Locate the cell with the specified text and output its (x, y) center coordinate. 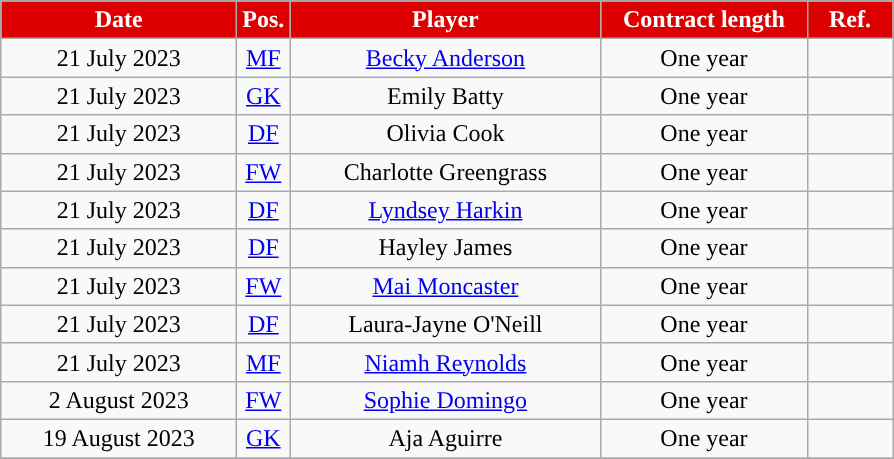
Sophie Domingo (446, 400)
Emily Batty (446, 96)
Hayley James (446, 248)
Pos. (264, 20)
Date (119, 20)
2 August 2023 (119, 400)
Mai Moncaster (446, 286)
Olivia Cook (446, 134)
Becky Anderson (446, 58)
Aja Aguirre (446, 438)
Charlotte Greengrass (446, 172)
19 August 2023 (119, 438)
Contract length (704, 20)
Player (446, 20)
Ref. (850, 20)
Lyndsey Harkin (446, 210)
Niamh Reynolds (446, 362)
Laura-Jayne O'Neill (446, 324)
